Output the (x, y) coordinate of the center of the cell containing the given text.  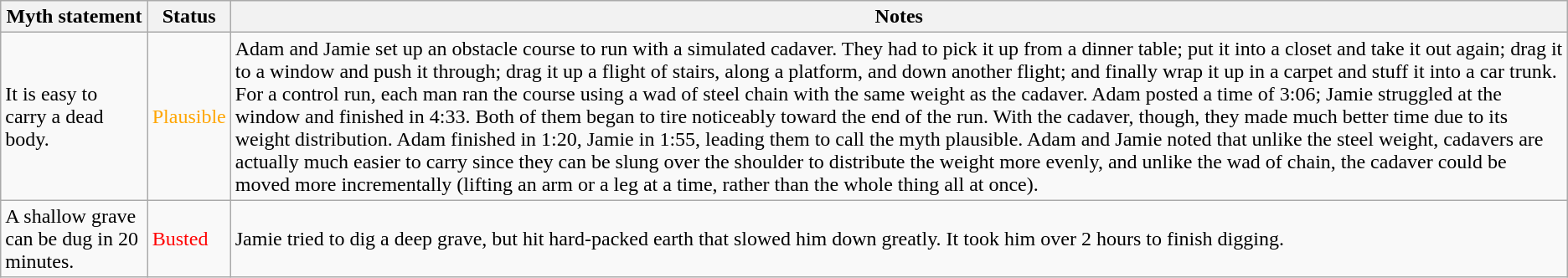
Jamie tried to dig a deep grave, but hit hard-packed earth that slowed him down greatly. It took him over 2 hours to finish digging. (899, 239)
Myth statement (74, 17)
Notes (899, 17)
Busted (189, 239)
A shallow grave can be dug in 20 minutes. (74, 239)
Plausible (189, 116)
It is easy to carry a dead body. (74, 116)
Status (189, 17)
